Find where the given text appears and provide that cell's center as [x, y] coordinate. 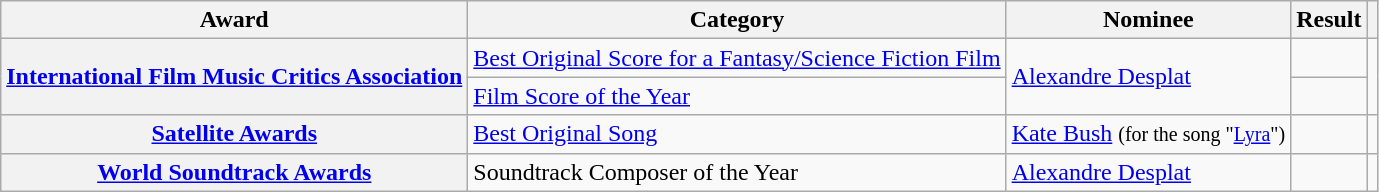
Category [737, 20]
Film Score of the Year [737, 96]
Nominee [1148, 20]
Best Original Song [737, 134]
Award [234, 20]
Soundtrack Composer of the Year [737, 172]
International Film Music Critics Association [234, 77]
Best Original Score for a Fantasy/Science Fiction Film [737, 58]
Result [1329, 20]
Kate Bush (for the song "Lyra") [1148, 134]
Satellite Awards [234, 134]
World Soundtrack Awards [234, 172]
